Determine the (X, Y) coordinate at the center of the cell enclosing the given text.  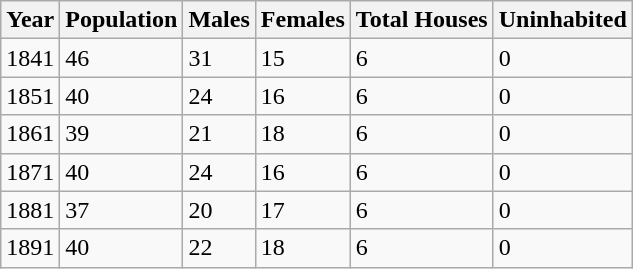
17 (302, 210)
Uninhabited (562, 20)
1891 (30, 248)
Females (302, 20)
20 (219, 210)
37 (122, 210)
22 (219, 248)
1841 (30, 58)
1881 (30, 210)
39 (122, 134)
Males (219, 20)
Population (122, 20)
46 (122, 58)
1861 (30, 134)
1851 (30, 96)
Total Houses (422, 20)
31 (219, 58)
15 (302, 58)
1871 (30, 172)
21 (219, 134)
Year (30, 20)
